Locate the cell with the specified text and output its [x, y] center coordinate. 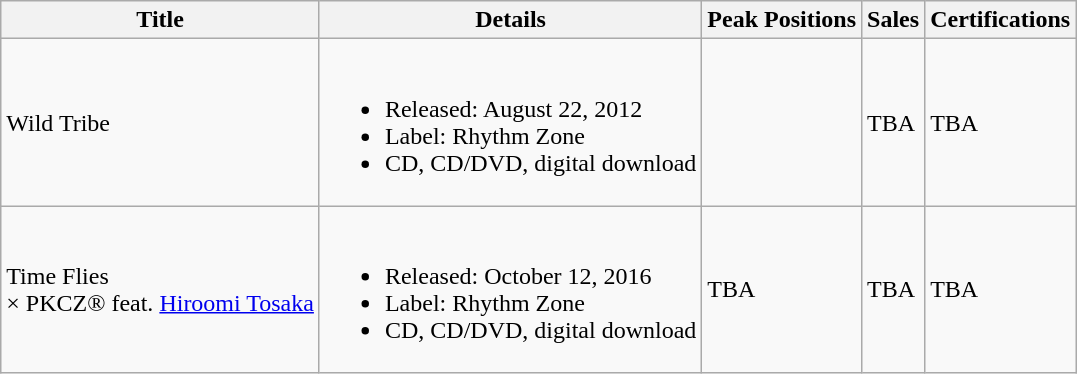
Peak Positions [782, 20]
Sales [894, 20]
Time Flies× PKCZ® feat. Hiroomi Tosaka [160, 290]
Released: October 12, 2016Label: Rhythm ZoneCD, CD/DVD, digital download [510, 290]
Released: August 22, 2012Label: Rhythm ZoneCD, CD/DVD, digital download [510, 122]
Wild Tribe [160, 122]
Title [160, 20]
Certifications [1000, 20]
Details [510, 20]
